Extract the [x, y] coordinate from the center of the cell holding the provided text.  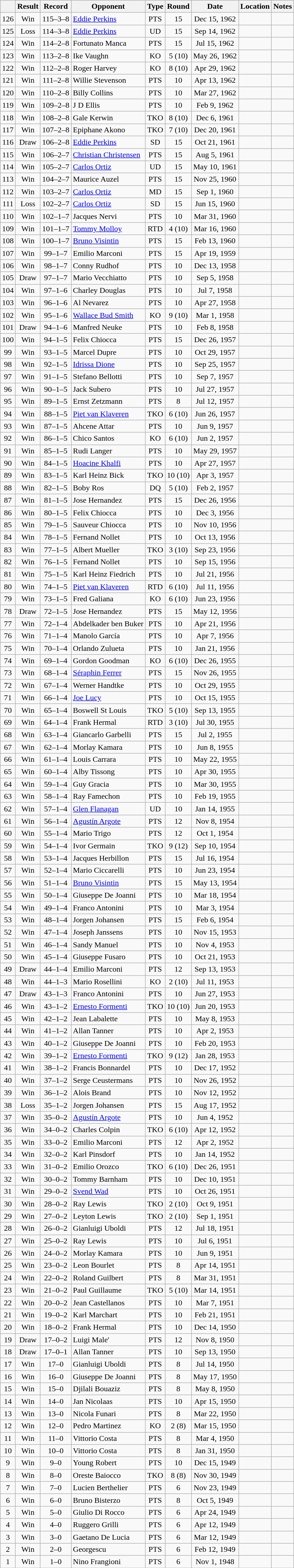
73 [8, 673]
Sep 7, 1957 [215, 377]
35 [8, 1142]
55–1–4 [56, 833]
Nov 10, 1956 [215, 525]
93–1–5 [56, 352]
59–1–4 [56, 784]
Nov 15, 1953 [215, 932]
Sauveur Chiocca [108, 525]
27 [8, 1241]
May 10, 1961 [215, 167]
Louis Carrara [108, 760]
42 [8, 1056]
Apr 12, 1952 [215, 1130]
112 [8, 192]
Guy Gracia [108, 784]
97 [8, 377]
Nov 8, 1954 [215, 821]
Jan 28, 1953 [215, 1056]
Karl Marchart [108, 1315]
90 [8, 463]
78–1–5 [56, 537]
126 [8, 19]
Boby Ros [108, 488]
Mar 7, 1951 [215, 1302]
29 [8, 1216]
64 [8, 784]
38 [8, 1105]
117 [8, 130]
83–1–5 [56, 475]
Nov 1, 1948 [215, 1562]
19 [8, 1340]
Fortunato Manca [108, 43]
72–1–4 [56, 624]
Werner Handtke [108, 685]
80 [8, 587]
85 [8, 525]
99–1–7 [56, 253]
Result [28, 6]
102–1–7 [56, 216]
Jun 27, 1953 [215, 994]
34–0–2 [56, 1130]
Nov 26, 1955 [215, 673]
49 [8, 969]
20 [8, 1327]
82–1–5 [56, 488]
68–1–4 [56, 673]
28–0–2 [56, 1204]
91–1–5 [56, 377]
55 [8, 895]
90–1–5 [56, 389]
52–1–4 [56, 870]
Séraphin Ferrer [108, 673]
Svend Wad [108, 1191]
Apr 27, 1958 [215, 303]
Oct 5, 1949 [215, 1500]
107–2–8 [56, 130]
60 [8, 833]
119 [8, 105]
Mar 31, 1960 [215, 216]
81–1–5 [56, 500]
107 [8, 253]
Mar 4, 1950 [215, 1438]
Maurice Auzel [108, 179]
21 [8, 1315]
Apr 13, 1962 [215, 80]
42–1–2 [56, 1019]
J D Ellis [108, 105]
Manfred Neuke [108, 327]
96–1–6 [56, 303]
50–1–4 [56, 895]
104 [8, 290]
Aug 17, 1952 [215, 1105]
41–1–2 [56, 1031]
46–1–4 [56, 945]
Nov 30, 1949 [215, 1475]
Nov 25, 1960 [215, 179]
Oct 13, 1956 [215, 537]
106–2–8 [56, 142]
Orlando Zulueta [108, 648]
Feb 2, 1957 [215, 488]
Apr 2, 1953 [215, 1031]
Oct 9, 1951 [215, 1204]
102–2–7 [56, 204]
Feb 8, 1958 [215, 327]
82 [8, 562]
73–1–5 [56, 599]
92 [8, 438]
Tommy Molloy [108, 229]
108 [8, 241]
4 (10) [178, 229]
Mar 30, 1955 [215, 784]
94–1–6 [56, 327]
Ray Famechon [108, 796]
Apr 7, 1956 [215, 636]
89–1–5 [56, 401]
6–0 [56, 1500]
Nov 12, 1952 [215, 1093]
Oct 26, 1951 [215, 1191]
26–0–2 [56, 1228]
41 [8, 1068]
Ernst Zetzmann [108, 401]
Jun 8, 1955 [215, 747]
22–0–2 [56, 1278]
Nov 8, 1950 [215, 1340]
43–1–3 [56, 994]
Date [215, 6]
27–0–2 [56, 1216]
53 [8, 920]
Apr 21, 1956 [215, 624]
Dec 14, 1950 [215, 1327]
113–2–8 [56, 56]
Dec 15, 1949 [215, 1463]
Apr 24, 1949 [215, 1512]
17–0–1 [56, 1352]
54 [8, 907]
Mar 12, 1949 [215, 1537]
5–0 [56, 1512]
Apr 27, 1957 [215, 463]
Nov 4, 1953 [215, 945]
110 [8, 216]
Jun 20, 1953 [215, 1006]
Jun 2, 1957 [215, 438]
91 [8, 451]
Dec 26, 1957 [215, 340]
Round [178, 6]
Sep 15, 1956 [215, 562]
80–1–5 [56, 512]
106–2–7 [56, 155]
2 (8) [178, 1426]
Feb 9, 1962 [215, 105]
Oct 15, 1955 [215, 698]
Jan Nicolaas [108, 1401]
35–0–2 [56, 1117]
101–1–7 [56, 229]
70 [8, 710]
5 [8, 1512]
30–0–2 [56, 1179]
63–1–4 [56, 735]
20–0–2 [56, 1302]
88–1–5 [56, 414]
Mario Ciccarelli [108, 870]
48 [8, 982]
Jun 4, 1952 [215, 1117]
16–0 [56, 1377]
37 [8, 1117]
44–1–4 [56, 969]
108–2–8 [56, 117]
29–0–2 [56, 1191]
May 8, 1953 [215, 1019]
18–0–2 [56, 1327]
59 [8, 846]
114–2–8 [56, 43]
Jul 14, 1950 [215, 1364]
Dec 17, 1952 [215, 1068]
Dec 15, 1962 [215, 19]
17–0–2 [56, 1340]
Lucien Berthelier [108, 1488]
Joe Lucy [108, 698]
100 [8, 340]
Feb 20, 1953 [215, 1043]
Nov 23, 1949 [215, 1488]
Mar 3, 1954 [215, 907]
77 [8, 624]
Bruno Bisterzo [108, 1500]
Gordon Goodman [108, 661]
Billy Collins [108, 93]
2–0 [56, 1550]
66 [8, 760]
105–2–7 [56, 167]
86–1–5 [56, 438]
120 [8, 93]
Feb 21, 1951 [215, 1315]
111 [8, 204]
123 [8, 56]
53–1–4 [56, 858]
Stefano Bellotti [108, 377]
84–1–5 [56, 463]
Aug 5, 1961 [215, 155]
Sep 1, 1951 [215, 1216]
Jul 18, 1951 [215, 1228]
Feb 13, 1960 [215, 241]
Paul Guillaume [108, 1290]
79–1–5 [56, 525]
Nov 26, 1952 [215, 1080]
84 [8, 537]
May 8, 1950 [215, 1389]
Apr 2, 1952 [215, 1142]
19–0–2 [56, 1315]
9 [8, 1463]
Hoacine Khalfi [108, 463]
Dec 20, 1961 [215, 130]
May 26, 1962 [215, 56]
Ike Vaughn [108, 56]
Sep 13, 1953 [215, 969]
Albert Mueller [108, 550]
Jan 14, 1952 [215, 1155]
May 22, 1955 [215, 760]
45–1–4 [56, 957]
Notes [283, 6]
105 [8, 278]
30 [8, 1204]
32–0–2 [56, 1155]
71 [8, 698]
31 [8, 1191]
Jul 11, 1953 [215, 982]
26 [8, 1253]
106 [8, 266]
Dec 26, 1956 [215, 500]
48–1–4 [56, 920]
44 [8, 1031]
Jul 11, 1956 [215, 587]
Alby Tissong [108, 772]
Record [56, 6]
Apr 15, 1950 [215, 1401]
116 [8, 142]
Location [255, 6]
Oct 21, 1953 [215, 957]
24 [8, 1278]
10–0 [56, 1451]
40 [8, 1080]
Roland Guilbert [108, 1278]
Dec 13, 1958 [215, 266]
69–1–4 [56, 661]
Karl Pinsdorf [108, 1155]
66–1–4 [56, 698]
67–1–4 [56, 685]
Pedro Martinez [108, 1426]
45 [8, 1019]
Wallace Bud Smith [108, 315]
65–1–4 [56, 710]
Alois Brand [108, 1093]
Willie Stevenson [108, 80]
Glen Flanagan [108, 809]
Charley Douglas [108, 290]
109–2–8 [56, 105]
81 [8, 574]
Idrissa Dione [108, 365]
97–1–7 [56, 278]
Boswell St Louis [108, 710]
38–1–2 [56, 1068]
70–1–4 [56, 648]
Jacques Herbillon [108, 858]
Mario Vecchiatto [108, 278]
65 [8, 772]
99 [8, 352]
Georgescu [108, 1550]
25–0–2 [56, 1241]
113 [8, 179]
Jun 23, 1954 [215, 870]
18 [8, 1352]
71–1–4 [56, 636]
94–1–5 [56, 340]
Mar 22, 1950 [215, 1414]
May 12, 1956 [215, 611]
75 [8, 648]
28 [8, 1228]
Mar 1, 1958 [215, 315]
Jan 21, 1956 [215, 648]
3 [8, 1537]
56 [8, 883]
MD [155, 192]
Type [155, 6]
75–1–5 [56, 574]
122 [8, 68]
Jul 16, 1954 [215, 858]
Jun 26, 1957 [215, 414]
15–0 [56, 1389]
60–1–4 [56, 772]
43 [8, 1043]
May 29, 1957 [215, 451]
103 [8, 303]
Fred Galiana [108, 599]
13–0 [56, 1414]
Jack Subero [108, 389]
Young Robert [108, 1463]
Serge Ceustermans [108, 1080]
37–1–2 [56, 1080]
44–1–3 [56, 982]
Jul 15, 1962 [215, 43]
1 [8, 1562]
57 [8, 870]
36 [8, 1130]
Ruggero Grilli [108, 1525]
87–1–5 [56, 426]
Dec 3, 1956 [215, 512]
100–1–7 [56, 241]
24–0–2 [56, 1253]
72 [8, 685]
9 (10) [178, 315]
104–2–7 [56, 179]
Sandy Manuel [108, 945]
Apr 29, 1962 [215, 68]
83 [8, 550]
Christian Christensen [108, 155]
13 [8, 1414]
Dec 10, 1951 [215, 1179]
Sep 1, 1960 [215, 192]
Charles Colpin [108, 1130]
14 [8, 1401]
Mar 16, 1960 [215, 229]
Gaetano De Lucia [108, 1537]
Luigi Male' [108, 1340]
95–1–6 [56, 315]
Jean Castellanos [108, 1302]
79 [8, 599]
Manolo García [108, 636]
Emilio Orozco [108, 1167]
47 [8, 994]
Al Nevarez [108, 303]
Dec 6, 1961 [215, 117]
Feb 19, 1955 [215, 796]
Oct 29, 1955 [215, 685]
56–1–4 [56, 821]
102 [8, 315]
Jul 21, 1956 [215, 574]
46 [8, 1006]
Apr 19, 1959 [215, 253]
Nino Frangioni [108, 1562]
103–2–7 [56, 192]
Mario Trigo [108, 833]
Rudi Langer [108, 451]
Feb 6, 1954 [215, 920]
85–1–5 [56, 451]
Mario Rosellini [108, 982]
77–1–5 [56, 550]
Ivor Germain [108, 846]
93 [8, 426]
Joseph Janssens [108, 932]
115–3–8 [56, 19]
Apr 30, 1955 [215, 772]
7 (10) [178, 130]
89 [8, 475]
114–3–8 [56, 31]
58–1–4 [56, 796]
11–0 [56, 1438]
4 [8, 1525]
114 [8, 167]
Apr 3, 1957 [215, 475]
14–0 [56, 1401]
31–0–2 [56, 1167]
61–1–4 [56, 760]
9–0 [56, 1463]
25 [8, 1265]
Mar 18, 1954 [215, 895]
May 17, 1950 [215, 1377]
Dec 26, 1951 [215, 1167]
43–1–2 [56, 1006]
125 [8, 31]
Jun 9, 1951 [215, 1253]
58 [8, 858]
Sep 5, 1958 [215, 278]
Karl Heinz Fiedrich [108, 574]
67 [8, 747]
Mar 31, 1951 [215, 1278]
7–0 [56, 1488]
74 [8, 661]
22 [8, 1302]
7 [8, 1488]
Oct 29, 1957 [215, 352]
33 [8, 1167]
Apr 14, 1951 [215, 1265]
49–1–4 [56, 907]
Marcel Dupre [108, 352]
57–1–4 [56, 809]
92–1–5 [56, 365]
74–1–5 [56, 587]
112–2–8 [56, 68]
Nicola Funari [108, 1414]
Jan 14, 1955 [215, 809]
Francis Bonnardel [108, 1068]
50 [8, 957]
Leyton Lewis [108, 1216]
98–1–7 [56, 266]
64–1–4 [56, 722]
Giulio Di Rocco [108, 1512]
Jul 30, 1955 [215, 722]
Leon Bourlet [108, 1265]
Jul 27, 1957 [215, 389]
98 [8, 365]
87 [8, 500]
Jul 2, 1955 [215, 735]
Epiphane Akono [108, 130]
Conny Rudhof [108, 266]
51 [8, 945]
124 [8, 43]
95 [8, 401]
76–1–5 [56, 562]
Mar 27, 1962 [215, 93]
Jun 15, 1960 [215, 204]
Jul 6, 1951 [215, 1241]
78 [8, 611]
Gale Kerwin [108, 117]
Giuseppe Fusaro [108, 957]
97–1–6 [56, 290]
94 [8, 414]
54–1–4 [56, 846]
DQ [155, 488]
4–0 [56, 1525]
Chico Santos [108, 438]
68 [8, 735]
52 [8, 932]
Oreste Baiocco [108, 1475]
111–2–8 [56, 80]
118 [8, 117]
Jun 9, 1957 [215, 426]
Roger Harvey [108, 68]
Jun 23, 1956 [215, 599]
Jan 31, 1950 [215, 1451]
Jul 12, 1957 [215, 401]
62 [8, 809]
110–2–8 [56, 93]
23–0–2 [56, 1265]
1–0 [56, 1562]
2 [8, 1550]
May 13, 1954 [215, 883]
88 [8, 488]
32 [8, 1179]
21–0–2 [56, 1290]
62–1–4 [56, 747]
8–0 [56, 1475]
Tommy Barnham [108, 1179]
61 [8, 821]
47–1–4 [56, 932]
Mar 14, 1951 [215, 1290]
101 [8, 327]
23 [8, 1290]
17–0 [56, 1364]
76 [8, 636]
86 [8, 512]
8 (8) [178, 1475]
109 [8, 229]
39 [8, 1093]
Abdelkader ben Buker [108, 624]
63 [8, 796]
Feb 12, 1949 [215, 1550]
Sep 13, 1950 [215, 1352]
72–1–5 [56, 611]
Sep 13, 1955 [215, 710]
Sep 10, 1954 [215, 846]
36–1–2 [56, 1093]
Mar 15, 1950 [215, 1426]
96 [8, 389]
Jacques Nervi [108, 216]
121 [8, 80]
40–1–2 [56, 1043]
Sep 23, 1956 [215, 550]
Opponent [108, 6]
11 [8, 1438]
33–0–2 [56, 1142]
Jul 7, 1958 [215, 290]
Jean Labalette [108, 1019]
Oct 21, 1961 [215, 142]
34 [8, 1155]
3–0 [56, 1537]
Djilali Bouaziz [108, 1389]
Dec 26, 1955 [215, 661]
16 [8, 1377]
115 [8, 155]
Karl Heinz Bick [108, 475]
12–0 [56, 1426]
Sep 25, 1957 [215, 365]
Apr 12, 1949 [215, 1525]
Giancarlo Garbelli [108, 735]
Ahcene Attar [108, 426]
51–1–4 [56, 883]
35–1–2 [56, 1105]
Oct 1, 1954 [215, 833]
69 [8, 722]
17 [8, 1364]
Sep 14, 1962 [215, 31]
39–1–2 [56, 1056]
